Extract the (X, Y) coordinate from the center of the cell holding the provided text.  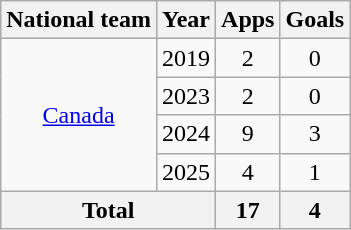
Canada (79, 115)
National team (79, 20)
2024 (186, 134)
1 (315, 172)
Goals (315, 20)
2023 (186, 96)
3 (315, 134)
Apps (248, 20)
2025 (186, 172)
9 (248, 134)
2019 (186, 58)
Total (108, 210)
17 (248, 210)
Year (186, 20)
